Extract the [X, Y] coordinate from the center of the cell holding the provided text.  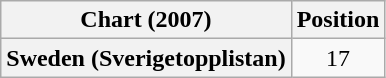
Sweden (Sverigetopplistan) [146, 58]
Position [338, 20]
17 [338, 58]
Chart (2007) [146, 20]
